Pinpoint the cell where the given text exists, returning its [x, y] midpoint coordinate. 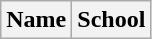
School [112, 20]
Name [36, 20]
